Search for the cell housing the specified text and yield its (X, Y) center coordinate. 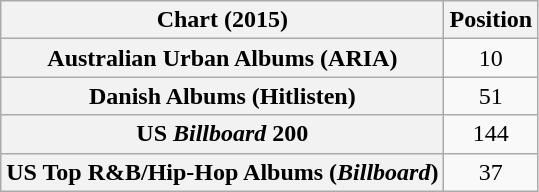
US Billboard 200 (222, 134)
51 (491, 96)
Australian Urban Albums (ARIA) (222, 58)
US Top R&B/Hip-Hop Albums (Billboard) (222, 172)
Danish Albums (Hitlisten) (222, 96)
Chart (2015) (222, 20)
37 (491, 172)
144 (491, 134)
10 (491, 58)
Position (491, 20)
